Locate the cell with the specified text and output its (x, y) center coordinate. 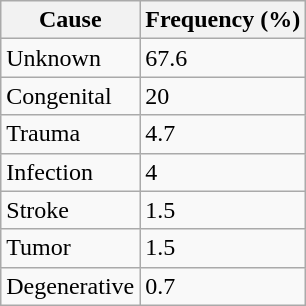
67.6 (223, 58)
Cause (70, 20)
4 (223, 172)
Congenital (70, 96)
4.7 (223, 134)
Tumor (70, 248)
Infection (70, 172)
Trauma (70, 134)
0.7 (223, 286)
Stroke (70, 210)
20 (223, 96)
Frequency (%) (223, 20)
Degenerative (70, 286)
Unknown (70, 58)
